Pinpoint the cell where the given text exists, returning its (X, Y) midpoint coordinate. 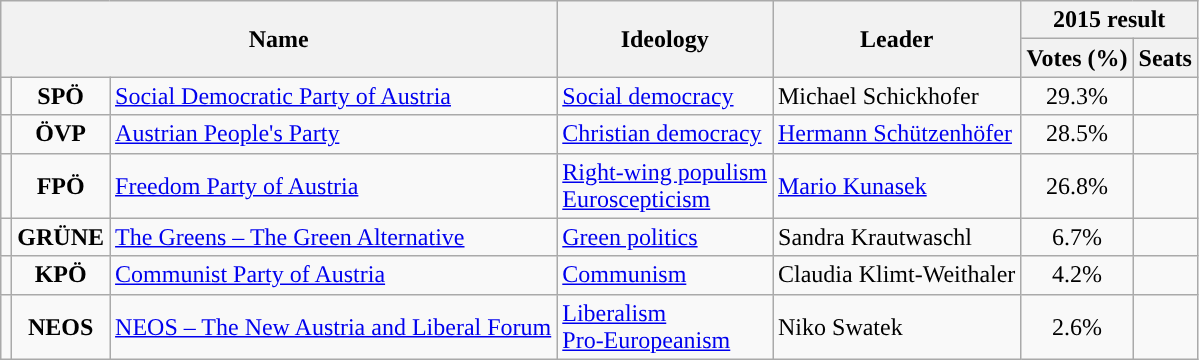
GRÜNE (61, 237)
Sandra Krautwaschl (896, 237)
Austrian People's Party (334, 134)
SPÖ (61, 96)
LiberalismPro-Europeanism (665, 326)
29.3% (1077, 96)
Mario Kunasek (896, 186)
Name (279, 39)
6.7% (1077, 237)
NEOS (61, 326)
Seats (1165, 58)
NEOS – The New Austria and Liberal Forum (334, 326)
Michael Schickhofer (896, 96)
2.6% (1077, 326)
2015 result (1110, 20)
Green politics (665, 237)
ÖVP (61, 134)
Claudia Klimt-Weithaler (896, 275)
Niko Swatek (896, 326)
Leader (896, 39)
4.2% (1077, 275)
Votes (%) (1077, 58)
Right-wing populismEuroscepticism (665, 186)
Social Democratic Party of Austria (334, 96)
Freedom Party of Austria (334, 186)
Social democracy (665, 96)
KPÖ (61, 275)
26.8% (1077, 186)
Hermann Schützenhöfer (896, 134)
The Greens – The Green Alternative (334, 237)
Ideology (665, 39)
28.5% (1077, 134)
Communism (665, 275)
Christian democracy (665, 134)
FPÖ (61, 186)
Communist Party of Austria (334, 275)
